For the text-containing cell, return its midpoint in (X, Y) coordinate format. 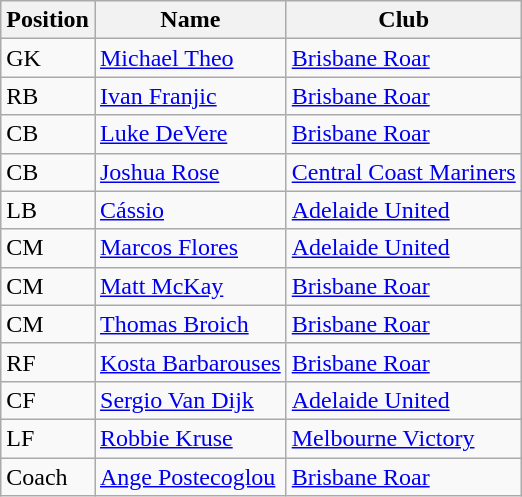
Matt McKay (190, 286)
Ange Postecoglou (190, 477)
Thomas Broich (190, 324)
Robbie Kruse (190, 438)
Melbourne Victory (404, 438)
Michael Theo (190, 58)
Luke DeVere (190, 134)
LF (48, 438)
Kosta Barbarouses (190, 362)
LB (48, 210)
Ivan Franjic (190, 96)
Cássio (190, 210)
GK (48, 58)
Marcos Flores (190, 248)
Joshua Rose (190, 172)
Central Coast Mariners (404, 172)
Sergio Van Dijk (190, 400)
Coach (48, 477)
RB (48, 96)
RF (48, 362)
Name (190, 20)
Club (404, 20)
Position (48, 20)
CF (48, 400)
